Return the (X, Y) coordinate for the center point of the cell that contains the specified text.  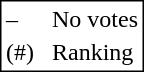
(#) (20, 53)
Ranking (94, 53)
No votes (94, 19)
– (20, 19)
